Output the (x, y) coordinate of the center of the cell containing the given text.  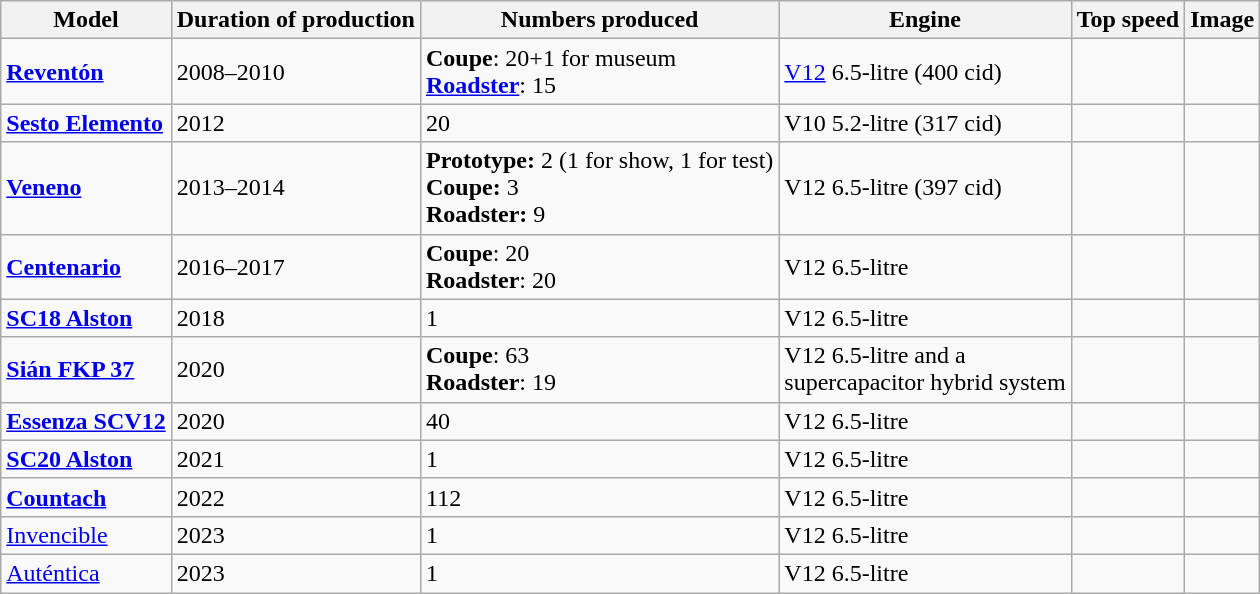
2018 (296, 318)
Numbers produced (599, 20)
Top speed (1128, 20)
V10 5.2-litre (317 cid) (925, 123)
Coupe: 20+1 for museumRoadster: 15 (599, 72)
V12 6.5-litre (400 cid) (925, 72)
20 (599, 123)
Duration of production (296, 20)
Engine (925, 20)
112 (599, 497)
Coupe: 63Roadster: 19 (599, 370)
Centenario (86, 266)
Coupe: 20Roadster: 20 (599, 266)
Essenza SCV12 (86, 421)
2008–2010 (296, 72)
V12 6.5-litre (397 cid) (925, 188)
2016–2017 (296, 266)
Sián FKP 37 (86, 370)
2022 (296, 497)
Sesto Elemento (86, 123)
Image (1222, 20)
2021 (296, 459)
40 (599, 421)
V12 6.5-litre and asupercapacitor hybrid system (925, 370)
Model (86, 20)
Prototype: 2 (1 for show, 1 for test)Coupe: 3Roadster: 9 (599, 188)
2013–2014 (296, 188)
2012 (296, 123)
SC18 Alston (86, 318)
Reventón (86, 72)
Countach (86, 497)
Veneno (86, 188)
Auténtica (86, 573)
Invencible (86, 535)
SC20 Alston (86, 459)
